Find where the given text appears and provide that cell's center as (x, y) coordinate. 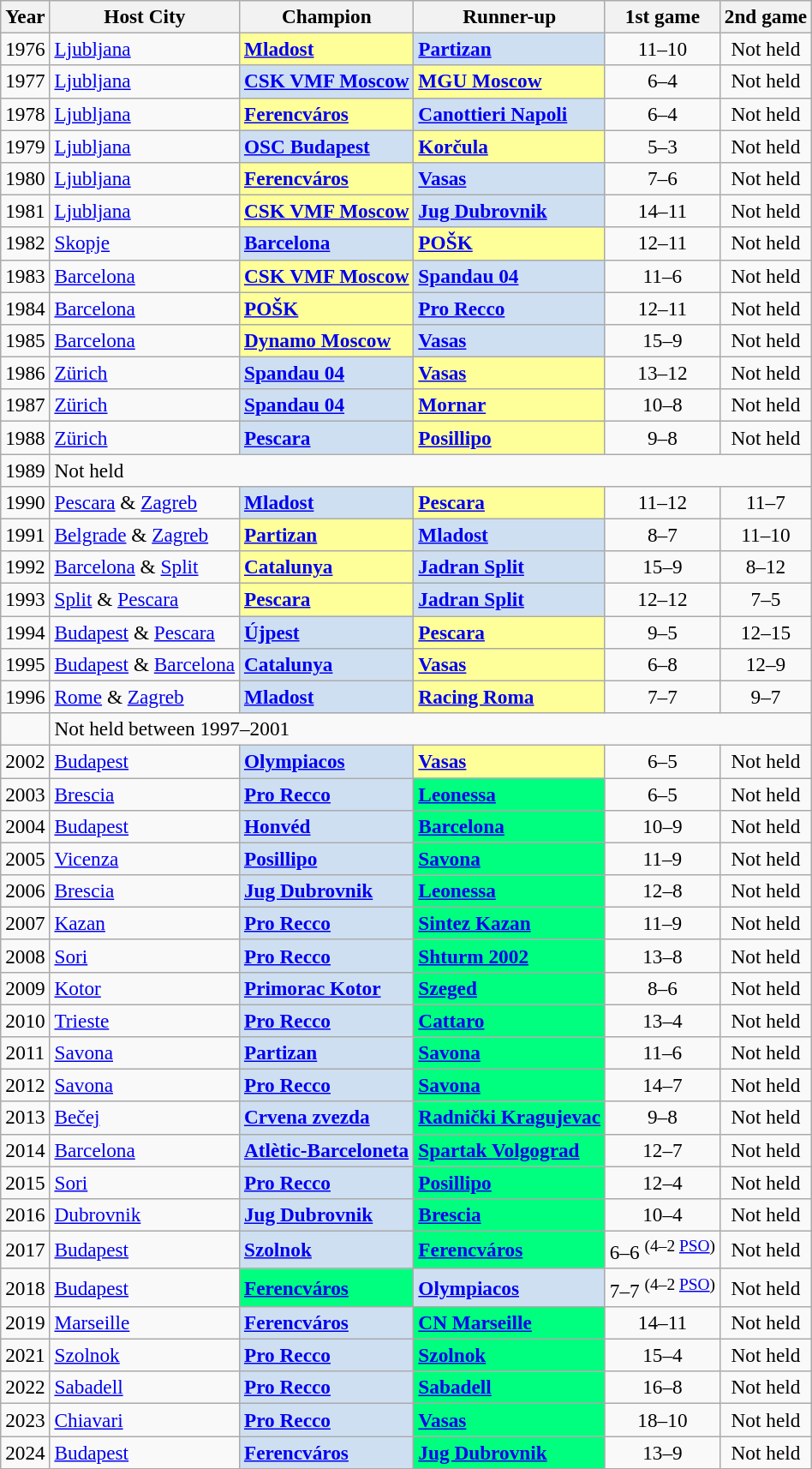
13–9 (662, 1452)
2007 (26, 923)
OSC Budapest (327, 146)
2009 (26, 988)
Dubrovnik (144, 1214)
9–7 (766, 697)
1989 (26, 470)
Crvena zvezda (327, 1118)
1983 (26, 276)
Not held between 1997–2001 (430, 729)
6–8 (662, 664)
2008 (26, 956)
1992 (26, 567)
13–4 (662, 1020)
Belgrade & Zagreb (144, 535)
2003 (26, 794)
Cattaro (509, 1020)
2017 (26, 1250)
7–7 (662, 697)
1988 (26, 437)
7–6 (662, 178)
Sintez Kazan (509, 923)
11–7 (766, 502)
2021 (26, 1355)
2nd game (766, 16)
2005 (26, 859)
8–7 (662, 535)
1st game (662, 16)
12–8 (662, 890)
Year (26, 16)
Canottieri Napoli (509, 114)
7–5 (766, 599)
1995 (26, 664)
10–8 (662, 405)
1979 (26, 146)
14–7 (662, 1085)
Shturm 2002 (509, 956)
11–12 (662, 502)
Champion (327, 16)
Vicenza (144, 859)
2015 (26, 1182)
2002 (26, 761)
Dynamo Moscow (327, 340)
2019 (26, 1322)
Budapest & Pescara (144, 632)
10–4 (662, 1214)
1980 (26, 178)
Runner-up (509, 16)
Racing Roma (509, 697)
1984 (26, 308)
Bečej (144, 1118)
1981 (26, 211)
1994 (26, 632)
1976 (26, 49)
Újpest (327, 632)
12–9 (766, 664)
16–8 (662, 1388)
12–4 (662, 1182)
2022 (26, 1388)
1991 (26, 535)
2016 (26, 1214)
10–9 (662, 826)
1982 (26, 243)
Trieste (144, 1020)
2004 (26, 826)
Chiavari (144, 1419)
Rome & Zagreb (144, 697)
1985 (26, 340)
Primorac Kotor (327, 988)
1986 (26, 373)
1993 (26, 599)
1977 (26, 81)
5–3 (662, 146)
15–4 (662, 1355)
13–8 (662, 956)
12–12 (662, 599)
2024 (26, 1452)
1987 (26, 405)
1996 (26, 697)
Atlètic-Barceloneta (327, 1150)
7–7 (4–2 PSO) (662, 1287)
2010 (26, 1020)
18–10 (662, 1419)
2014 (26, 1150)
6–6 (4–2 PSO) (662, 1250)
Skopje (144, 243)
Pescara & Zagreb (144, 502)
8–12 (766, 567)
12–15 (766, 632)
8–6 (662, 988)
12–7 (662, 1150)
1978 (26, 114)
13–12 (662, 373)
Barcelona & Split (144, 567)
Marseille (144, 1322)
Honvéd (327, 826)
MGU Moscow (509, 81)
2013 (26, 1118)
9–5 (662, 632)
Korčula (509, 146)
Szeged (509, 988)
1990 (26, 502)
CN Marseille (509, 1322)
Mornar (509, 405)
2023 (26, 1419)
2011 (26, 1052)
2006 (26, 890)
2018 (26, 1287)
Kotor (144, 988)
Radnički Kragujevac (509, 1118)
Split & Pescara (144, 599)
Budapest & Barcelona (144, 664)
Kazan (144, 923)
Host City (144, 16)
Spartak Volgograd (509, 1150)
2012 (26, 1085)
